Return the [X, Y] coordinate for the center point of the cell that contains the specified text.  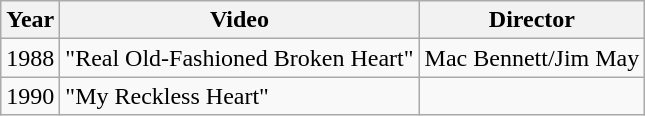
"Real Old-Fashioned Broken Heart" [240, 58]
1988 [30, 58]
1990 [30, 96]
"My Reckless Heart" [240, 96]
Mac Bennett/Jim May [532, 58]
Year [30, 20]
Director [532, 20]
Video [240, 20]
